Output the [x, y] coordinate of the center of the cell containing the given text.  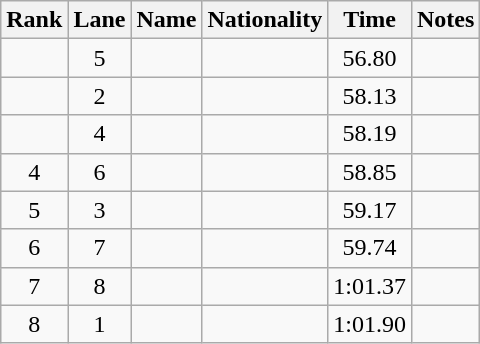
58.13 [370, 96]
1 [100, 324]
1:01.90 [370, 324]
3 [100, 210]
Name [166, 20]
Notes [445, 20]
56.80 [370, 58]
Nationality [265, 20]
58.19 [370, 134]
1:01.37 [370, 286]
Lane [100, 20]
59.17 [370, 210]
2 [100, 96]
59.74 [370, 248]
Time [370, 20]
Rank [34, 20]
58.85 [370, 172]
